Search for the cell housing the specified text and yield its [x, y] center coordinate. 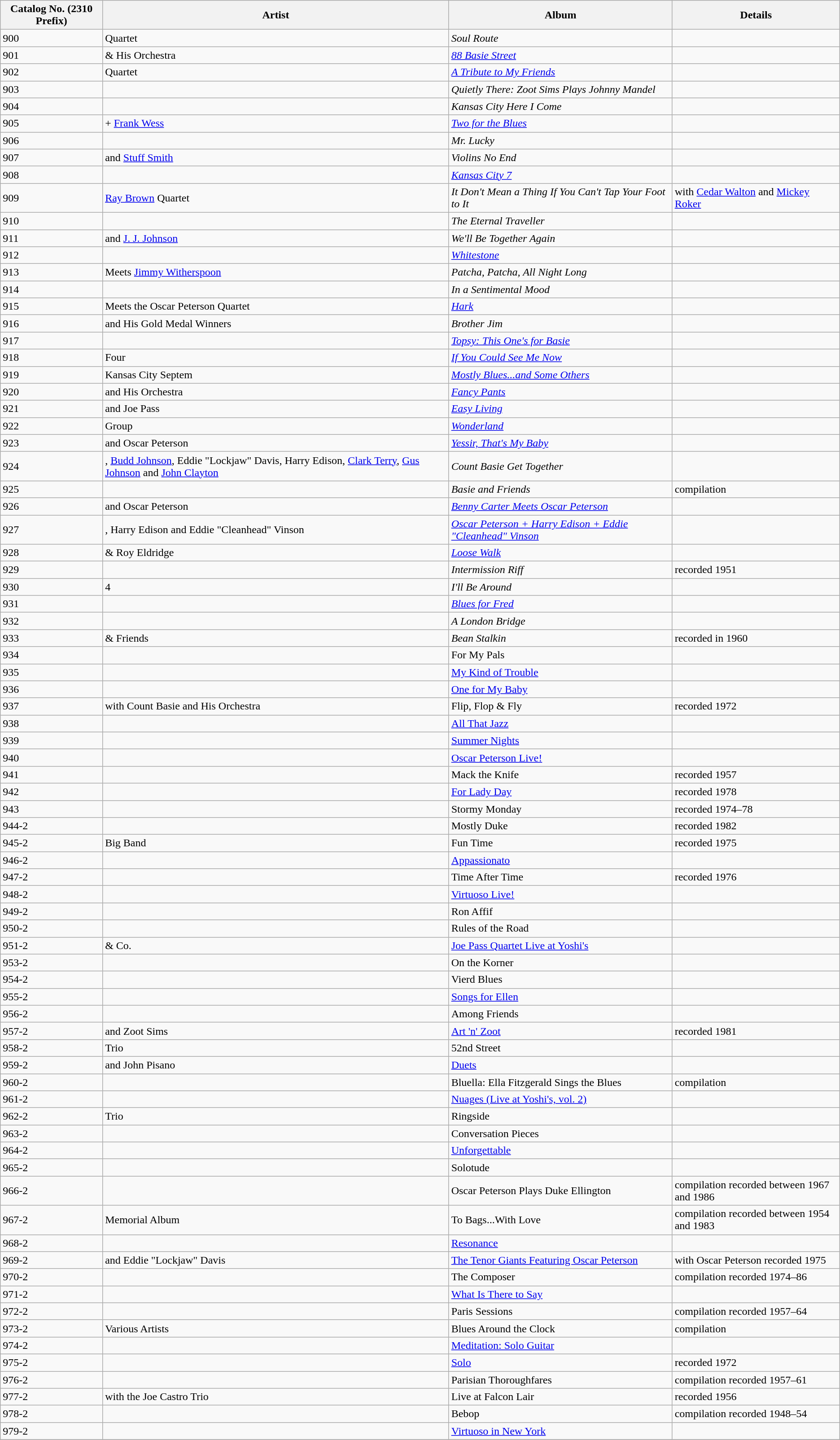
Violins No End [560, 158]
Songs for Ellen [560, 997]
Loose Walk [560, 553]
recorded in 1960 [756, 638]
Fancy Pants [560, 392]
recorded 1974–78 [756, 809]
recorded 1956 [756, 1397]
926 [52, 506]
Mostly Duke [560, 826]
Hark [560, 306]
Meditation: Solo Guitar [560, 1345]
compilation recorded 1948–54 [756, 1414]
Flip, Flop & Fly [560, 706]
Group [276, 426]
recorded 1957 [756, 775]
recorded 1976 [756, 877]
941 [52, 775]
and Eddie "Lockjaw" Davis [276, 1260]
903 [52, 89]
Mostly Blues...and Some Others [560, 375]
What Is There to Say [560, 1294]
917 [52, 341]
922 [52, 426]
971-2 [52, 1294]
and His Orchestra [276, 392]
Yessir, That's My Baby [560, 443]
The Eternal Traveller [560, 221]
Benny Carter Meets Oscar Peterson [560, 506]
963-2 [52, 1134]
Resonance [560, 1243]
Wonderland [560, 426]
Virtuoso in New York [560, 1431]
For Lady Day [560, 792]
960-2 [52, 1082]
978-2 [52, 1414]
914 [52, 289]
For My Pals [560, 655]
949-2 [52, 911]
Ray Brown Quartet [276, 197]
Nuages (Live at Yoshi's, vol. 2) [560, 1099]
& Friends [276, 638]
937 [52, 706]
Parisian Thoroughfares [560, 1380]
Paris Sessions [560, 1311]
956-2 [52, 1014]
947-2 [52, 877]
It Don't Mean a Thing If You Can't Tap Your Foot to It [560, 197]
compilation recorded between 1954 and 1983 [756, 1220]
942 [52, 792]
908 [52, 175]
976-2 [52, 1380]
Brother Jim [560, 324]
If You Could See Me Now [560, 358]
with Oscar Peterson recorded 1975 [756, 1260]
Oscar Peterson Plays Duke Ellington [560, 1191]
974-2 [52, 1345]
, Harry Edison and Eddie "Cleanhead" Vinson [276, 530]
958-2 [52, 1048]
recorded 1981 [756, 1031]
900 [52, 38]
Bebop [560, 1414]
Quietly There: Zoot Sims Plays Johnny Mandel [560, 89]
Big Band [276, 843]
Conversation Pieces [560, 1134]
and J. J. Johnson [276, 238]
Time After Time [560, 877]
938 [52, 723]
977-2 [52, 1397]
Among Friends [560, 1014]
931 [52, 604]
953-2 [52, 963]
Artist [276, 15]
Oscar Peterson Live! [560, 757]
My Kind of Trouble [560, 672]
933 [52, 638]
& Roy Eldridge [276, 553]
& Co. [276, 945]
Topsy: This One's for Basie [560, 341]
I'll Be Around [560, 587]
957-2 [52, 1031]
951-2 [52, 945]
Vierd Blues [560, 980]
975-2 [52, 1362]
902 [52, 72]
967-2 [52, 1220]
& His Orchestra [276, 55]
with the Joe Castro Trio [276, 1397]
915 [52, 306]
920 [52, 392]
Meets the Oscar Peterson Quartet [276, 306]
930 [52, 587]
Ringside [560, 1116]
To Bags...With Love [560, 1220]
Intermission Riff [560, 570]
936 [52, 689]
907 [52, 158]
Art 'n' Zoot [560, 1031]
, Budd Johnson, Eddie "Lockjaw" Davis, Harry Edison, Clark Terry, Gus Johnson and John Clayton [276, 466]
923 [52, 443]
Meets Jimmy Witherspoon [276, 272]
979-2 [52, 1431]
Stormy Monday [560, 809]
Kansas City Here I Come [560, 106]
924 [52, 466]
970-2 [52, 1277]
939 [52, 740]
918 [52, 358]
904 [52, 106]
921 [52, 409]
Various Artists [276, 1328]
One for My Baby [560, 689]
927 [52, 530]
913 [52, 272]
Joe Pass Quartet Live at Yoshi's [560, 945]
Rules of the Road [560, 928]
901 [52, 55]
962-2 [52, 1116]
Mack the Knife [560, 775]
+ Frank Wess [276, 123]
and Joe Pass [276, 409]
On the Korner [560, 963]
Blues for Fred [560, 604]
968-2 [52, 1243]
944-2 [52, 826]
recorded 1982 [756, 826]
88 Basie Street [560, 55]
929 [52, 570]
and His Gold Medal Winners [276, 324]
with Count Basie and His Orchestra [276, 706]
935 [52, 672]
950-2 [52, 928]
964-2 [52, 1151]
973-2 [52, 1328]
961-2 [52, 1099]
943 [52, 809]
Summer Nights [560, 740]
52nd Street [560, 1048]
Ron Affif [560, 911]
946-2 [52, 860]
912 [52, 255]
Kansas City 7 [560, 175]
955-2 [52, 997]
Duets [560, 1065]
906 [52, 140]
recorded 1975 [756, 843]
In a Sentimental Mood [560, 289]
925 [52, 489]
Count Basie Get Together [560, 466]
and Stuff Smith [276, 158]
Virtuoso Live! [560, 894]
We'll Be Together Again [560, 238]
Basie and Friends [560, 489]
948-2 [52, 894]
Four [276, 358]
compilation recorded 1974–86 [756, 1277]
Kansas City Septem [276, 375]
905 [52, 123]
969-2 [52, 1260]
Two for the Blues [560, 123]
Blues Around the Clock [560, 1328]
Catalog No. (2310 Prefix) [52, 15]
Bluella: Ella Fitzgerald Sings the Blues [560, 1082]
The Composer [560, 1277]
with Cedar Walton and Mickey Roker [756, 197]
and Zoot Sims [276, 1031]
Mr. Lucky [560, 140]
4 [276, 587]
recorded 1951 [756, 570]
919 [52, 375]
909 [52, 197]
Easy Living [560, 409]
916 [52, 324]
966-2 [52, 1191]
Album [560, 15]
928 [52, 553]
959-2 [52, 1065]
Patcha, Patcha, All Night Long [560, 272]
910 [52, 221]
The Tenor Giants Featuring Oscar Peterson [560, 1260]
972-2 [52, 1311]
Fun Time [560, 843]
and John Pisano [276, 1065]
Unforgettable [560, 1151]
Appassionato [560, 860]
compilation recorded between 1967 and 1986 [756, 1191]
Solotude [560, 1168]
recorded 1978 [756, 792]
Memorial Album [276, 1220]
A London Bridge [560, 621]
All That Jazz [560, 723]
932 [52, 621]
940 [52, 757]
compilation recorded 1957–61 [756, 1380]
compilation recorded 1957–64 [756, 1311]
Live at Falcon Lair [560, 1397]
Details [756, 15]
A Tribute to My Friends [560, 72]
Solo [560, 1362]
Whitestone [560, 255]
965-2 [52, 1168]
Bean Stalkin [560, 638]
Oscar Peterson + Harry Edison + Eddie "Cleanhead" Vinson [560, 530]
945-2 [52, 843]
954-2 [52, 980]
911 [52, 238]
934 [52, 655]
Soul Route [560, 38]
